Determine the (X, Y) coordinate at the center of the cell enclosing the given text.  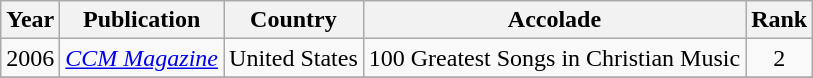
United States (294, 58)
CCM Magazine (142, 58)
Country (294, 20)
Accolade (554, 20)
100 Greatest Songs in Christian Music (554, 58)
Year (30, 20)
2 (780, 58)
2006 (30, 58)
Publication (142, 20)
Rank (780, 20)
